Locate the cell with the specified text and output its (X, Y) center coordinate. 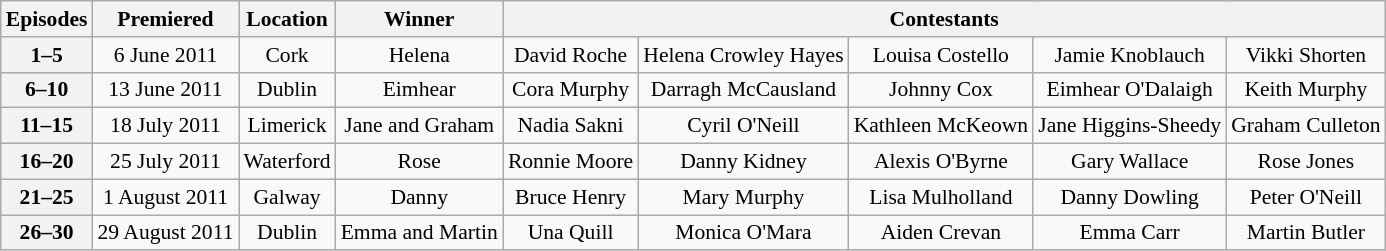
Episodes (47, 19)
Rose (420, 162)
Cora Murphy (570, 90)
21–25 (47, 197)
6 June 2011 (165, 55)
Danny Kidney (743, 162)
25 July 2011 (165, 162)
Winner (420, 19)
Helena Crowley Hayes (743, 55)
David Roche (570, 55)
Louisa Costello (942, 55)
Una Quill (570, 233)
Bruce Henry (570, 197)
18 July 2011 (165, 126)
Jane Higgins-Sheedy (1130, 126)
Keith Murphy (1306, 90)
Aiden Crevan (942, 233)
Eimhear (420, 90)
1 August 2011 (165, 197)
Nadia Sakni (570, 126)
Martin Butler (1306, 233)
Johnny Cox (942, 90)
26–30 (47, 233)
Helena (420, 55)
Rose Jones (1306, 162)
Graham Culleton (1306, 126)
6–10 (47, 90)
29 August 2011 (165, 233)
Alexis O'Byrne (942, 162)
Limerick (288, 126)
Lisa Mulholland (942, 197)
Darragh McCausland (743, 90)
Vikki Shorten (1306, 55)
11–15 (47, 126)
Galway (288, 197)
Jamie Knoblauch (1130, 55)
Ronnie Moore (570, 162)
1–5 (47, 55)
Mary Murphy (743, 197)
13 June 2011 (165, 90)
Peter O'Neill (1306, 197)
Emma and Martin (420, 233)
Monica O'Mara (743, 233)
Contestants (944, 19)
Eimhear O'Dalaigh (1130, 90)
16–20 (47, 162)
Location (288, 19)
Premiered (165, 19)
Cyril O'Neill (743, 126)
Cork (288, 55)
Danny Dowling (1130, 197)
Waterford (288, 162)
Kathleen McKeown (942, 126)
Danny (420, 197)
Jane and Graham (420, 126)
Emma Carr (1130, 233)
Gary Wallace (1130, 162)
